Return the (x, y) coordinate for the center point of the cell that contains the specified text.  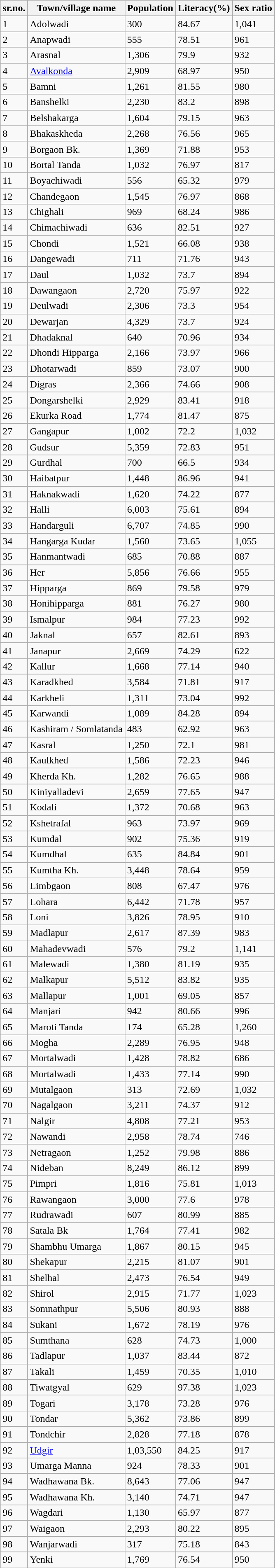
1,672 (150, 1325)
Dangewadi (76, 259)
1,428 (150, 1058)
99 (14, 1560)
73.86 (204, 1419)
Shambhu Umarga (76, 1246)
81.47 (204, 415)
961 (253, 40)
1,282 (150, 776)
1,764 (150, 1231)
982 (253, 1231)
Anapwadi (76, 40)
80.66 (204, 1011)
Kumdal (76, 839)
2 (14, 40)
72.83 (204, 447)
2,915 (150, 1293)
81.07 (204, 1262)
932 (253, 55)
2,720 (150, 290)
Adolwadi (76, 24)
483 (150, 729)
946 (253, 761)
Togari (76, 1403)
Malewadi (76, 964)
59 (14, 933)
77 (14, 1215)
746 (253, 1136)
77.41 (204, 1231)
Loni (76, 917)
79.15 (204, 118)
83.2 (204, 102)
927 (253, 228)
46 (14, 729)
922 (253, 290)
1,774 (150, 415)
2,215 (150, 1262)
636 (150, 228)
1,311 (150, 698)
72.23 (204, 761)
857 (253, 996)
67 (14, 1058)
74.66 (204, 384)
Maroti Tanda (76, 1027)
38 (14, 604)
1,03,550 (150, 1450)
80.99 (204, 1215)
Kashiram / Somlatanda (76, 729)
893 (253, 635)
949 (253, 1278)
965 (253, 133)
640 (150, 337)
20 (14, 322)
79.98 (204, 1152)
808 (150, 886)
Umarga Manna (76, 1466)
1,252 (150, 1152)
629 (150, 1387)
3,826 (150, 917)
65.97 (204, 1513)
71.77 (204, 1293)
940 (253, 666)
Satala Bk (76, 1231)
8 (14, 133)
Tadlapur (76, 1356)
1 (14, 24)
635 (150, 854)
Halli (76, 510)
1,306 (150, 55)
82 (14, 1293)
Kasral (76, 745)
Her (76, 572)
81.19 (204, 964)
72.69 (204, 1090)
898 (253, 102)
75.18 (204, 1544)
60 (14, 948)
73.04 (204, 698)
80.15 (204, 1246)
15 (14, 243)
Dawangaon (76, 290)
886 (253, 1152)
71.88 (204, 149)
Avalkonda (76, 71)
73 (14, 1152)
78.33 (204, 1466)
75.36 (204, 839)
1,380 (150, 964)
Pimpri (76, 1183)
84.25 (204, 1450)
1,372 (150, 807)
13 (14, 212)
77.65 (204, 792)
71.81 (204, 682)
1,130 (150, 1513)
78.95 (204, 917)
Kumtha Kh. (76, 870)
919 (253, 839)
7 (14, 118)
Nawandi (76, 1136)
1,041 (253, 24)
1,604 (150, 118)
68.97 (204, 71)
5,362 (150, 1419)
97 (14, 1528)
65.28 (204, 1027)
5,856 (150, 572)
1,586 (150, 761)
Chimachiwadi (76, 228)
Wadhawana Kh. (76, 1497)
628 (150, 1340)
66.08 (204, 243)
317 (150, 1544)
Manjari (76, 1011)
Honihipparga (76, 604)
91 (14, 1434)
6 (14, 102)
57 (14, 901)
80.93 (204, 1309)
25 (14, 400)
875 (253, 415)
66 (14, 1043)
607 (150, 1215)
88 (14, 1387)
895 (253, 1528)
Chighali (76, 212)
313 (150, 1090)
686 (253, 1058)
Janapur (76, 651)
55 (14, 870)
81 (14, 1278)
sr.no. (14, 8)
90 (14, 1419)
82.61 (204, 635)
Nagalgaon (76, 1105)
50 (14, 792)
5 (14, 86)
1,369 (150, 149)
61 (14, 964)
73.07 (204, 369)
77.6 (204, 1199)
83 (14, 1309)
1,433 (150, 1074)
68 (14, 1074)
92 (14, 1450)
918 (253, 400)
685 (150, 557)
76.66 (204, 572)
2,306 (150, 306)
79 (14, 1246)
77.06 (204, 1482)
Chandegaon (76, 196)
Bhakaskheda (76, 133)
51 (14, 807)
Haknakwadi (76, 494)
1,001 (150, 996)
Takali (76, 1372)
71.78 (204, 901)
3,448 (150, 870)
Kodali (76, 807)
Banshelki (76, 102)
Jaknal (76, 635)
75.81 (204, 1183)
Shelhal (76, 1278)
Kaulkhed (76, 761)
30 (14, 478)
Sumthana (76, 1340)
885 (253, 1215)
Yenki (76, 1560)
71 (14, 1121)
983 (253, 933)
16 (14, 259)
Tiwatgyal (76, 1387)
Udgir (76, 1450)
56 (14, 886)
1,816 (150, 1183)
986 (253, 212)
42 (14, 666)
1,867 (150, 1246)
89 (14, 1403)
1,089 (150, 714)
Karkheli (76, 698)
70.68 (204, 807)
988 (253, 776)
45 (14, 714)
72 (14, 1136)
62 (14, 980)
76.56 (204, 133)
Hanmantwadi (76, 557)
Kiniyalladevi (76, 792)
75 (14, 1183)
1,521 (150, 243)
2,366 (150, 384)
47 (14, 745)
2,909 (150, 71)
Arasnal (76, 55)
1,000 (253, 1340)
77.18 (204, 1434)
74.73 (204, 1340)
174 (150, 1027)
85 (14, 1340)
86.96 (204, 478)
79.9 (204, 55)
556 (150, 180)
78.64 (204, 870)
1,002 (150, 431)
1,448 (150, 478)
10 (14, 165)
Ekurka Road (76, 415)
943 (253, 259)
76.65 (204, 776)
36 (14, 572)
74.37 (204, 1105)
711 (150, 259)
53 (14, 839)
69.05 (204, 996)
78.19 (204, 1325)
Belshakarga (76, 118)
83.41 (204, 400)
3,178 (150, 1403)
881 (150, 604)
Somnathpur (76, 1309)
622 (253, 651)
Dhotarwadi (76, 369)
72.1 (204, 745)
75.97 (204, 290)
74 (14, 1168)
8,249 (150, 1168)
Shirol (76, 1293)
Mahadevwadi (76, 948)
Population (150, 8)
868 (253, 196)
Handarguli (76, 525)
Chondi (76, 243)
869 (150, 588)
44 (14, 698)
888 (253, 1309)
Gangapur (76, 431)
Mallapur (76, 996)
Malkapur (76, 980)
19 (14, 306)
87 (14, 1372)
11 (14, 180)
Bamni (76, 86)
Wadhawana Bk. (76, 1482)
94 (14, 1482)
28 (14, 447)
Hipparga (76, 588)
Karadkhed (76, 682)
2,828 (150, 1434)
Shekapur (76, 1262)
80 (14, 1262)
5,512 (150, 980)
14 (14, 228)
2,659 (150, 792)
Sukani (76, 1325)
3,000 (150, 1199)
Hangarga Kudar (76, 541)
21 (14, 337)
72.2 (204, 431)
300 (150, 24)
984 (150, 619)
955 (253, 572)
78 (14, 1231)
93 (14, 1466)
68.24 (204, 212)
902 (150, 839)
39 (14, 619)
58 (14, 917)
62.92 (204, 729)
5,359 (150, 447)
942 (150, 1011)
Wagdari (76, 1513)
657 (150, 635)
Rawangaon (76, 1199)
817 (253, 165)
34 (14, 541)
1,560 (150, 541)
78.74 (204, 1136)
872 (253, 1356)
3 (14, 55)
957 (253, 901)
29 (14, 463)
2,268 (150, 133)
Kherda Kh. (76, 776)
912 (253, 1105)
70 (14, 1105)
887 (253, 557)
37 (14, 588)
Nideban (76, 1168)
86.12 (204, 1168)
Deulwadi (76, 306)
18 (14, 290)
75.61 (204, 510)
4,808 (150, 1121)
43 (14, 682)
Gudsur (76, 447)
Mutalgaon (76, 1090)
96 (14, 1513)
4,329 (150, 322)
908 (253, 384)
35 (14, 557)
4 (14, 71)
Literacy(%) (204, 8)
80.22 (204, 1528)
24 (14, 384)
77.21 (204, 1121)
12 (14, 196)
84 (14, 1325)
84.67 (204, 24)
65 (14, 1027)
73.3 (204, 306)
2,617 (150, 933)
1,250 (150, 745)
Dongarshelki (76, 400)
Gurdhal (76, 463)
3,584 (150, 682)
54 (14, 854)
Netragaon (76, 1152)
74.85 (204, 525)
1,668 (150, 666)
76.95 (204, 1043)
859 (150, 369)
Digras (76, 384)
3,140 (150, 1497)
70.35 (204, 1372)
2,166 (150, 353)
1,037 (150, 1356)
555 (150, 40)
6,003 (150, 510)
41 (14, 651)
84.84 (204, 854)
2,289 (150, 1043)
82.51 (204, 228)
1,010 (253, 1372)
945 (253, 1246)
2,230 (150, 102)
Dhadaknal (76, 337)
32 (14, 510)
910 (253, 917)
Lohara (76, 901)
2,958 (150, 1136)
981 (253, 745)
Borgaon Bk. (76, 149)
Mogha (76, 1043)
69 (14, 1090)
978 (253, 1199)
2,929 (150, 400)
17 (14, 275)
5,506 (150, 1309)
1,260 (253, 1027)
Madlapur (76, 933)
27 (14, 431)
9 (14, 149)
81.55 (204, 86)
33 (14, 525)
78.82 (204, 1058)
Dewarjan (76, 322)
1,545 (150, 196)
84.28 (204, 714)
Dhondi Hipparga (76, 353)
70.88 (204, 557)
941 (253, 478)
6,442 (150, 901)
73.28 (204, 1403)
3,211 (150, 1105)
Nalgir (76, 1121)
49 (14, 776)
63 (14, 996)
843 (253, 1544)
67.47 (204, 886)
Tondchir (76, 1434)
6,707 (150, 525)
31 (14, 494)
Ismalpur (76, 619)
77.23 (204, 619)
2,473 (150, 1278)
48 (14, 761)
79.58 (204, 588)
Haibatpur (76, 478)
Town/village name (76, 8)
948 (253, 1043)
Daul (76, 275)
1,620 (150, 494)
Waigaon (76, 1528)
65.32 (204, 180)
23 (14, 369)
Kshetrafal (76, 823)
52 (14, 823)
71.76 (204, 259)
576 (150, 948)
2,669 (150, 651)
954 (253, 306)
Kumdhal (76, 854)
76.27 (204, 604)
73.65 (204, 541)
951 (253, 447)
Limbgaon (76, 886)
22 (14, 353)
Karwandi (76, 714)
1,013 (253, 1183)
1,261 (150, 86)
Kallur (76, 666)
Tondar (76, 1419)
79.2 (204, 948)
86 (14, 1356)
40 (14, 635)
98 (14, 1544)
74.29 (204, 651)
996 (253, 1011)
959 (253, 870)
1,459 (150, 1372)
966 (253, 353)
700 (150, 463)
Wanjarwadi (76, 1544)
900 (253, 369)
97.38 (204, 1387)
8,643 (150, 1482)
64 (14, 1011)
Bortal Tanda (76, 165)
1,141 (253, 948)
Boyachiwadi (76, 180)
95 (14, 1497)
26 (14, 415)
1,769 (150, 1560)
70.96 (204, 337)
Rudrawadi (76, 1215)
1,055 (253, 541)
74.71 (204, 1497)
66.5 (204, 463)
83.82 (204, 980)
2,293 (150, 1528)
78.51 (204, 40)
878 (253, 1434)
74.22 (204, 494)
87.39 (204, 933)
938 (253, 243)
Sex ratio (253, 8)
83.44 (204, 1356)
76 (14, 1199)
